Pinpoint the cell where the given text exists, returning its (x, y) midpoint coordinate. 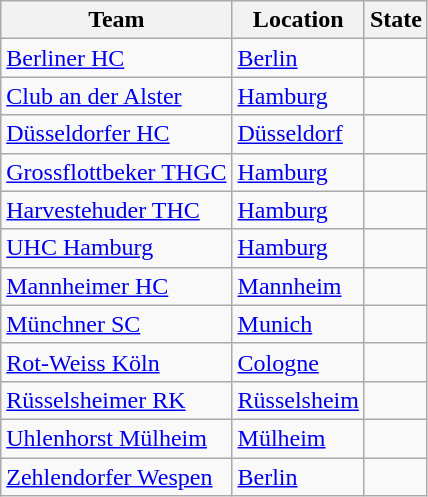
Club an der Alster (116, 96)
Munich (298, 324)
Cologne (298, 362)
Location (298, 20)
Düsseldorfer HC (116, 134)
Team (116, 20)
Mannheim (298, 286)
Mülheim (298, 438)
Grossflottbeker THGC (116, 172)
Mannheimer HC (116, 286)
Harvestehuder THC (116, 210)
State (396, 20)
Rot-Weiss Köln (116, 362)
Münchner SC (116, 324)
Uhlenhorst Mülheim (116, 438)
Rüsselsheim (298, 400)
Berliner HC (116, 58)
Zehlendorfer Wespen (116, 477)
UHC Hamburg (116, 248)
Düsseldorf (298, 134)
Rüsselsheimer RK (116, 400)
